Locate the cell with the specified text and output its [X, Y] center coordinate. 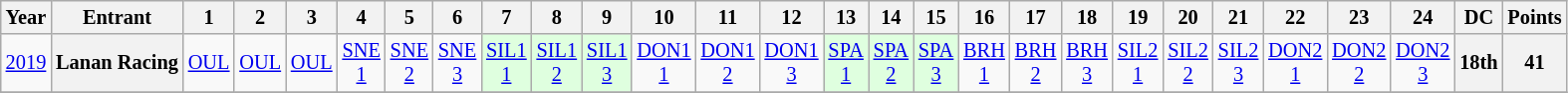
DON22 [1359, 63]
SNE3 [457, 63]
18 [1087, 17]
Year [26, 17]
7 [506, 17]
14 [891, 17]
BRH3 [1087, 63]
16 [984, 17]
DON13 [791, 63]
SIL23 [1238, 63]
DC [1478, 17]
1 [209, 17]
SIL12 [557, 63]
6 [457, 17]
Points [1535, 17]
DON12 [727, 63]
4 [362, 17]
2 [260, 17]
9 [607, 17]
SNE1 [362, 63]
BRH1 [984, 63]
12 [791, 17]
SNE2 [409, 63]
DON21 [1295, 63]
15 [936, 17]
23 [1359, 17]
SIL21 [1138, 63]
DON23 [1423, 63]
20 [1187, 17]
BRH2 [1036, 63]
41 [1535, 63]
24 [1423, 17]
DON11 [663, 63]
SPA2 [891, 63]
21 [1238, 17]
18th [1478, 63]
22 [1295, 17]
17 [1036, 17]
SPA1 [847, 63]
10 [663, 17]
SIL11 [506, 63]
8 [557, 17]
SIL13 [607, 63]
SPA3 [936, 63]
13 [847, 17]
Entrant [118, 17]
3 [312, 17]
Lanan Racing [118, 63]
11 [727, 17]
19 [1138, 17]
SIL22 [1187, 63]
5 [409, 17]
2019 [26, 63]
